From the cell containing the given text, extract its center point as (X, Y) coordinate. 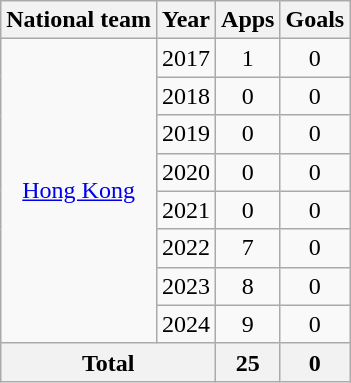
8 (248, 286)
2023 (186, 286)
2020 (186, 172)
National team (79, 20)
Total (108, 362)
Hong Kong (79, 191)
Apps (248, 20)
25 (248, 362)
2024 (186, 324)
2021 (186, 210)
2018 (186, 96)
2019 (186, 134)
9 (248, 324)
2022 (186, 248)
7 (248, 248)
1 (248, 58)
Goals (315, 20)
Year (186, 20)
2017 (186, 58)
